Find where the given text appears and provide that cell's center as (x, y) coordinate. 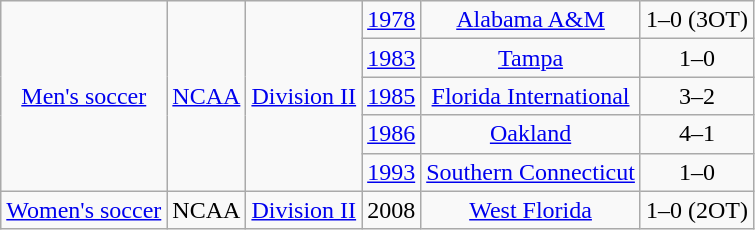
3–2 (696, 96)
1978 (392, 20)
1–0 (2OT) (696, 210)
1985 (392, 96)
Men's soccer (84, 96)
Tampa (531, 58)
1–0 (3OT) (696, 20)
4–1 (696, 134)
1993 (392, 172)
2008 (392, 210)
Women's soccer (84, 210)
Southern Connecticut (531, 172)
1986 (392, 134)
West Florida (531, 210)
1983 (392, 58)
Oakland (531, 134)
Alabama A&M (531, 20)
Florida International (531, 96)
